Provide the (X, Y) coordinate of the cell's center where the given text is located.  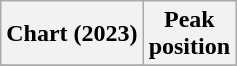
Chart (2023) (72, 34)
Peak position (189, 34)
